Determine the (X, Y) coordinate at the center of the cell enclosing the given text.  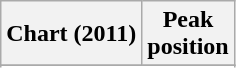
Chart (2011) (72, 34)
Peakposition (188, 34)
